Detect which cell encompasses the target text, then output its [X, Y] center coordinate. 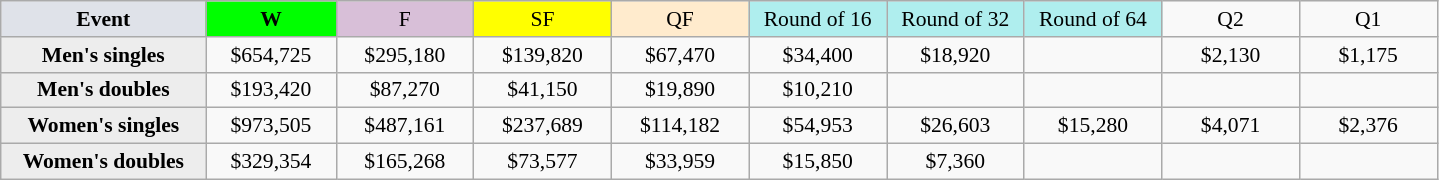
$26,603 [955, 126]
Men's doubles [104, 90]
F [405, 19]
Women's singles [104, 126]
Event [104, 19]
$87,270 [405, 90]
$34,400 [818, 55]
Q2 [1231, 19]
$19,890 [680, 90]
Round of 16 [818, 19]
$15,280 [1093, 126]
$18,920 [955, 55]
$295,180 [405, 55]
$7,360 [955, 162]
Q1 [1368, 19]
$33,959 [680, 162]
$654,725 [271, 55]
$4,071 [1231, 126]
$487,161 [405, 126]
Round of 64 [1093, 19]
$1,175 [1368, 55]
Men's singles [104, 55]
$2,130 [1231, 55]
$2,376 [1368, 126]
$41,150 [543, 90]
$237,689 [543, 126]
$193,420 [271, 90]
$139,820 [543, 55]
$54,953 [818, 126]
$73,577 [543, 162]
SF [543, 19]
W [271, 19]
$67,470 [680, 55]
$114,182 [680, 126]
Women's doubles [104, 162]
QF [680, 19]
Round of 32 [955, 19]
$165,268 [405, 162]
$10,210 [818, 90]
$15,850 [818, 162]
$329,354 [271, 162]
$973,505 [271, 126]
